Capture the cell that displays the provided text and extract its [x, y] central coordinate. 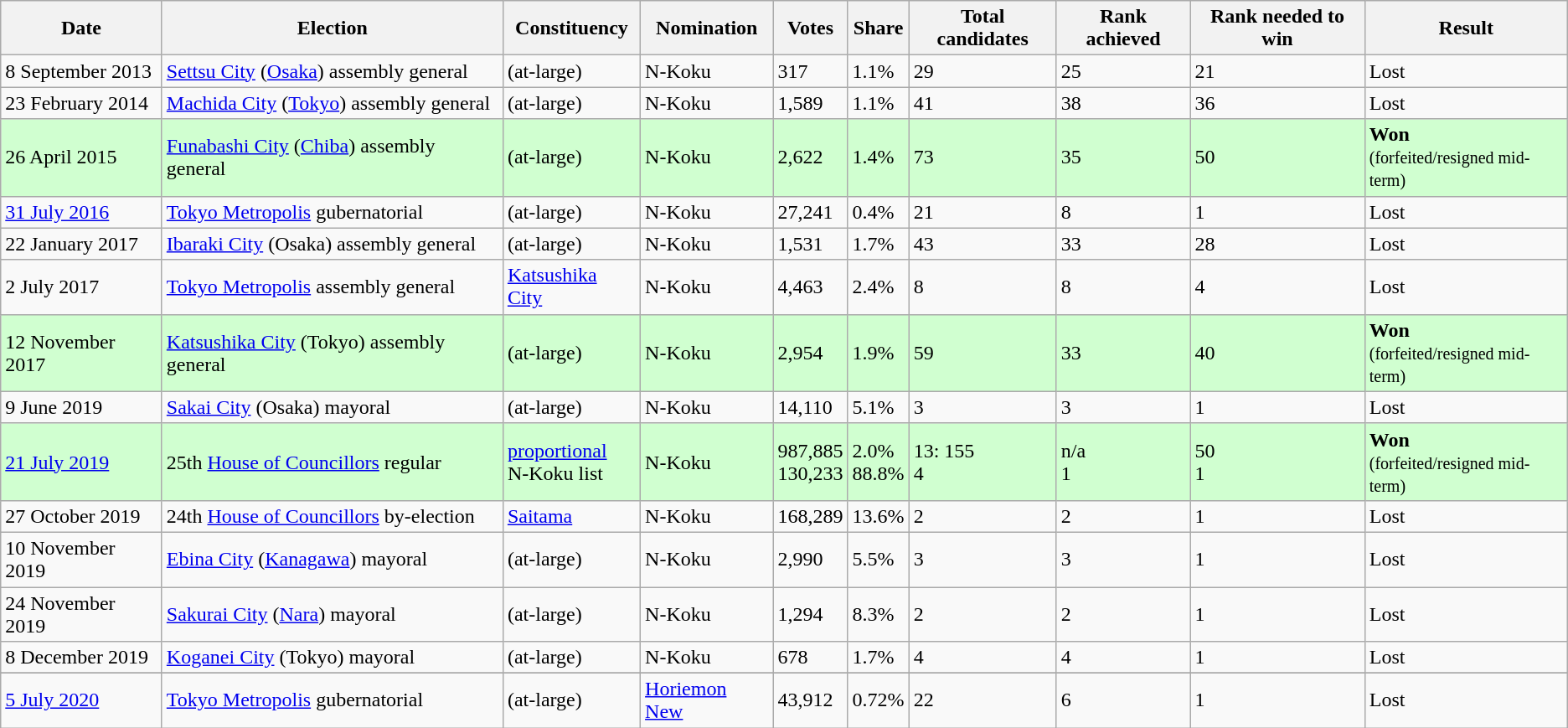
proportionalN-Koku list [571, 462]
22 [983, 700]
2,622 [811, 157]
9 June 2019 [82, 407]
5.5% [878, 560]
13.6% [878, 516]
Total candidates [983, 28]
n/a1 [1123, 462]
2.4% [878, 287]
43,912 [811, 700]
Funabashi City (Chiba) assembly general [332, 157]
987,885130,233 [811, 462]
21 July 2019 [82, 462]
10 November 2019 [82, 560]
29 [983, 71]
25th House of Councillors regular [332, 462]
2.0%88.8% [878, 462]
50 [1277, 157]
1.9% [878, 353]
27 October 2019 [82, 516]
Votes [811, 28]
Ibaraki City (Osaka) assembly general [332, 244]
36 [1277, 103]
5.1% [878, 407]
Result [1466, 28]
501 [1277, 462]
Ebina City (Kanagawa) mayoral [332, 560]
28 [1277, 244]
1,531 [811, 244]
38 [1123, 103]
13: 1554 [983, 462]
1,294 [811, 613]
Horiemon New [707, 700]
Machida City (Tokyo) assembly general [332, 103]
27,241 [811, 212]
2,990 [811, 560]
Sakurai City (Nara) mayoral [332, 613]
59 [983, 353]
23 February 2014 [82, 103]
35 [1123, 157]
Saitama [571, 516]
Katsushika City [571, 287]
8 September 2013 [82, 71]
317 [811, 71]
168,289 [811, 516]
0.72% [878, 700]
1.4% [878, 157]
24th House of Councillors by-election [332, 516]
2 July 2017 [82, 287]
6 [1123, 700]
1,589 [811, 103]
Constituency [571, 28]
Election [332, 28]
Date [82, 28]
Sakai City (Osaka) mayoral [332, 407]
12 November 2017 [82, 353]
4,463 [811, 287]
22 January 2017 [82, 244]
2,954 [811, 353]
Tokyo Metropolis assembly general [332, 287]
678 [811, 658]
41 [983, 103]
Nomination [707, 28]
14,110 [811, 407]
24 November 2019 [82, 613]
31 July 2016 [82, 212]
Settsu City (Osaka) assembly general [332, 71]
Koganei City (Tokyo) mayoral [332, 658]
0.4% [878, 212]
5 July 2020 [82, 700]
73 [983, 157]
Rank needed to win [1277, 28]
Katsushika City (Tokyo) assembly general [332, 353]
25 [1123, 71]
Share [878, 28]
40 [1277, 353]
8 December 2019 [82, 658]
Rank achieved [1123, 28]
26 April 2015 [82, 157]
8.3% [878, 613]
43 [983, 244]
